Return (X, Y) of the center of cell containing provided text 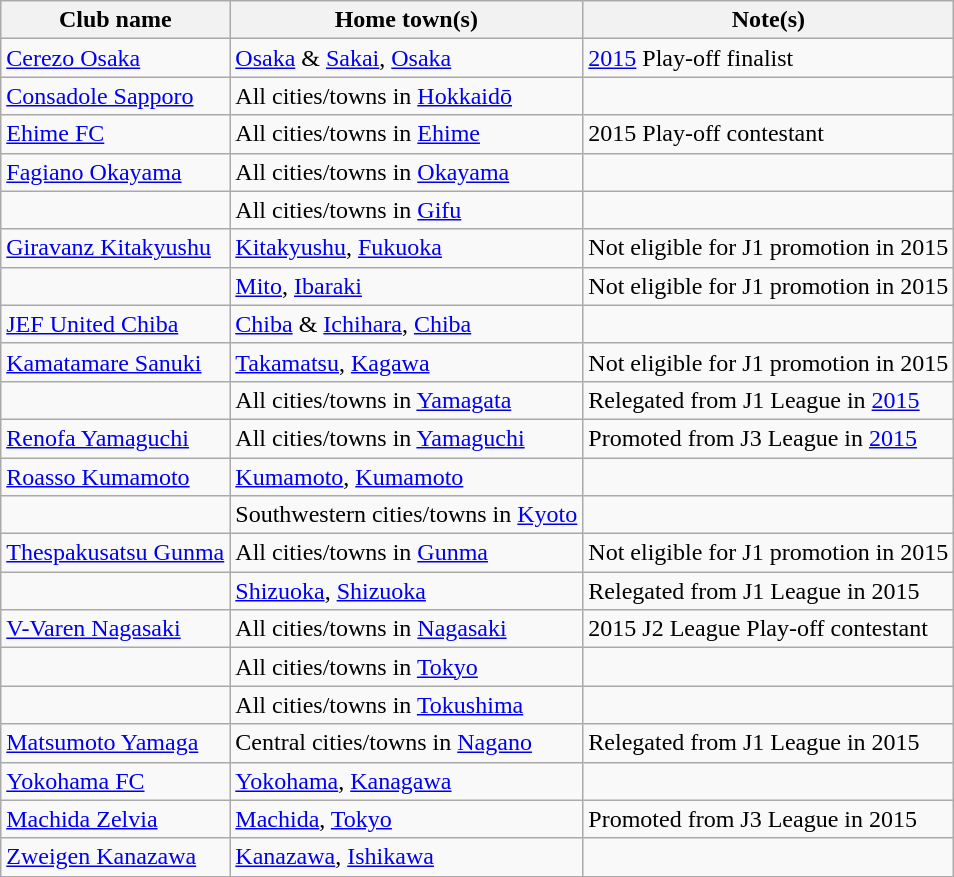
Yokohama FC (116, 781)
Kamatamare Sanuki (116, 362)
All cities/towns in Yamagata (406, 400)
2015 J2 League Play-off contestant (768, 629)
All cities/towns in Tokyo (406, 667)
Osaka & Sakai, Osaka (406, 58)
Machida, Tokyo (406, 819)
All cities/towns in Gifu (406, 210)
Consadole Sapporo (116, 96)
All cities/towns in Ehime (406, 134)
Yokohama, Kanagawa (406, 781)
Home town(s) (406, 20)
Southwestern cities/towns in Kyoto (406, 515)
2015 Play-off contestant (768, 134)
V-Varen Nagasaki (116, 629)
Zweigen Kanazawa (116, 857)
All cities/towns in Yamaguchi (406, 438)
Giravanz Kitakyushu (116, 248)
Kumamoto, Kumamoto (406, 477)
All cities/towns in Hokkaidō (406, 96)
Cerezo Osaka (116, 58)
Thespakusatsu Gunma (116, 553)
All cities/towns in Nagasaki (406, 629)
2015 Play-off finalist (768, 58)
Renofa Yamaguchi (116, 438)
Shizuoka, Shizuoka (406, 591)
Central cities/towns in Nagano (406, 743)
Kitakyushu, Fukuoka (406, 248)
Kanazawa, Ishikawa (406, 857)
Roasso Kumamoto (116, 477)
Takamatsu, Kagawa (406, 362)
All cities/towns in Tokushima (406, 705)
All cities/towns in Gunma (406, 553)
All cities/towns in Okayama (406, 172)
Ehime FC (116, 134)
Machida Zelvia (116, 819)
Club name (116, 20)
Note(s) (768, 20)
JEF United Chiba (116, 324)
Chiba & Ichihara, Chiba (406, 324)
Matsumoto Yamaga (116, 743)
Mito, Ibaraki (406, 286)
Fagiano Okayama (116, 172)
